For the text-containing cell, return its midpoint in (x, y) coordinate format. 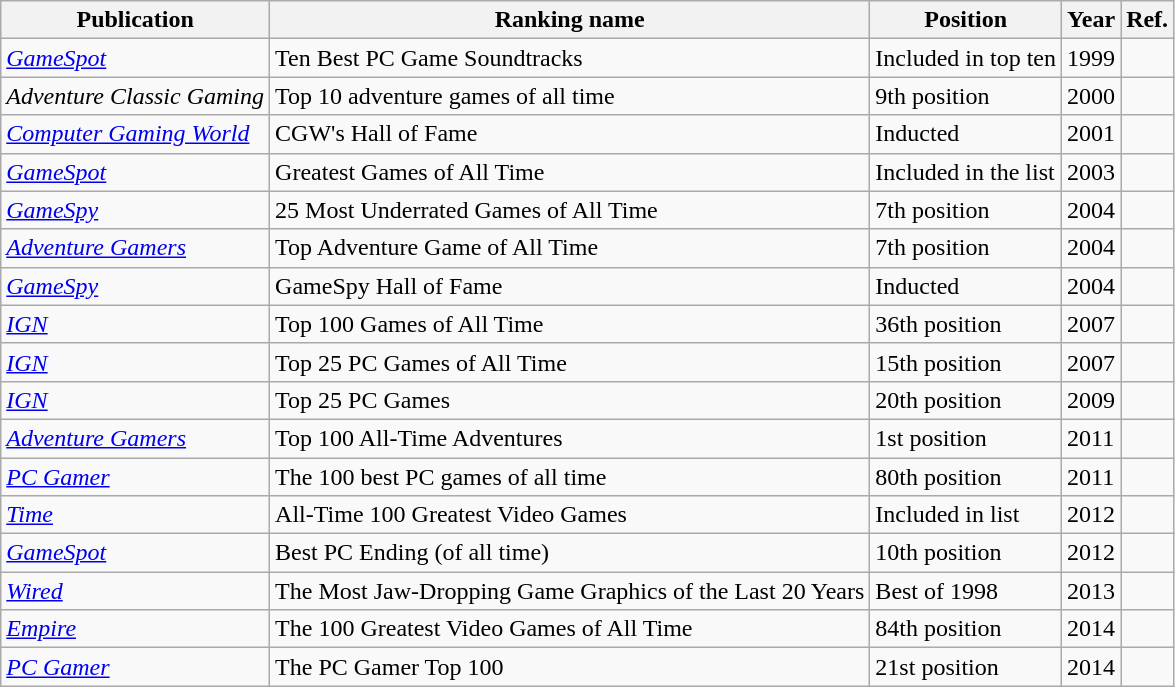
1st position (966, 438)
Time (136, 515)
Top 25 PC Games (570, 400)
Best of 1998 (966, 591)
Empire (136, 629)
Position (966, 20)
84th position (966, 629)
Included in the list (966, 172)
2003 (1092, 172)
Ten Best PC Game Soundtracks (570, 58)
2001 (1092, 134)
2009 (1092, 400)
Year (1092, 20)
21st position (966, 667)
Included in list (966, 515)
The Most Jaw-Dropping Game Graphics of the Last 20 Years (570, 591)
The PC Gamer Top 100 (570, 667)
Included in top ten (966, 58)
Top 25 PC Games of All Time (570, 362)
Best PC Ending (of all time) (570, 553)
Publication (136, 20)
Top Adventure Game of All Time (570, 248)
20th position (966, 400)
Top 100 All-Time Adventures (570, 438)
GameSpy Hall of Fame (570, 286)
10th position (966, 553)
Greatest Games of All Time (570, 172)
Ref. (1148, 20)
Top 10 adventure games of all time (570, 96)
80th position (966, 477)
25 Most Underrated Games of All Time (570, 210)
Adventure Classic Gaming (136, 96)
Top 100 Games of All Time (570, 324)
Computer Gaming World (136, 134)
All-Time 100 Greatest Video Games (570, 515)
36th position (966, 324)
Wired (136, 591)
15th position (966, 362)
9th position (966, 96)
The 100 best PC games of all time (570, 477)
1999 (1092, 58)
2013 (1092, 591)
2000 (1092, 96)
The 100 Greatest Video Games of All Time (570, 629)
Ranking name (570, 20)
CGW's Hall of Fame (570, 134)
